Search for the cell housing the specified text and yield its [x, y] center coordinate. 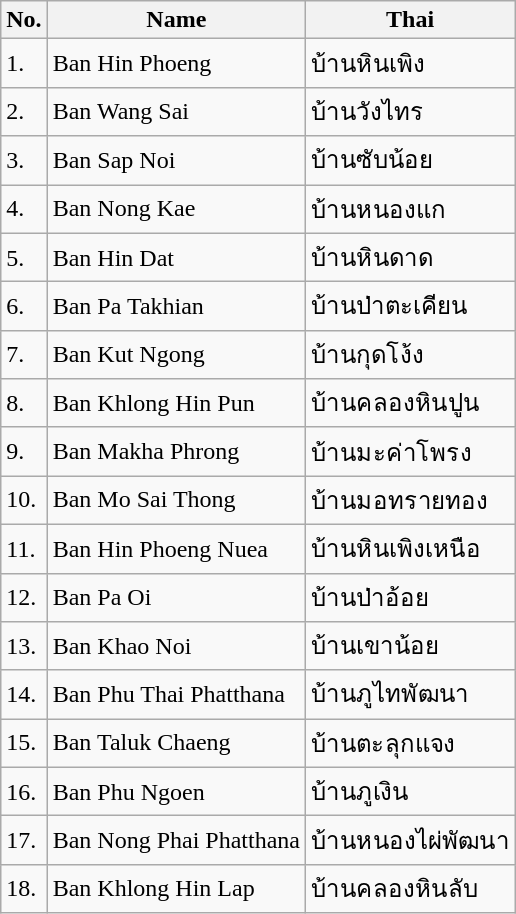
Ban Khlong Hin Lap [176, 888]
Ban Nong Phai Phatthana [176, 840]
Ban Mo Sai Thong [176, 500]
12. [24, 598]
Ban Khao Noi [176, 646]
Ban Pa Takhian [176, 306]
Ban Taluk Chaeng [176, 744]
บ้านมอทรายทอง [410, 500]
บ้านเขาน้อย [410, 646]
16. [24, 792]
Ban Hin Dat [176, 258]
10. [24, 500]
บ้านซับน้อย [410, 160]
บ้านหินดาด [410, 258]
14. [24, 694]
7. [24, 354]
บ้านหนองแก [410, 208]
Ban Nong Kae [176, 208]
9. [24, 452]
Ban Pa Oi [176, 598]
6. [24, 306]
บ้านวังไทร [410, 112]
17. [24, 840]
Ban Wang Sai [176, 112]
15. [24, 744]
8. [24, 404]
บ้านคลองหินปูน [410, 404]
Ban Kut Ngong [176, 354]
Ban Hin Phoeng Nuea [176, 548]
5. [24, 258]
Ban Sap Noi [176, 160]
2. [24, 112]
บ้านคลองหินลับ [410, 888]
Name [176, 20]
No. [24, 20]
บ้านป่าอ้อย [410, 598]
Thai [410, 20]
บ้านภูเงิน [410, 792]
18. [24, 888]
Ban Phu Thai Phatthana [176, 694]
Ban Khlong Hin Pun [176, 404]
บ้านหินเพิง [410, 64]
Ban Hin Phoeng [176, 64]
Ban Phu Ngoen [176, 792]
บ้านมะค่าโพรง [410, 452]
บ้านตะลุกแจง [410, 744]
4. [24, 208]
Ban Makha Phrong [176, 452]
11. [24, 548]
3. [24, 160]
บ้านป่าตะเคียน [410, 306]
1. [24, 64]
บ้านกุดโง้ง [410, 354]
บ้านภูไทพัฒนา [410, 694]
บ้านหินเพิงเหนือ [410, 548]
13. [24, 646]
บ้านหนองไผ่พัฒนา [410, 840]
